Provide the (X, Y) coordinate of the cell's center where the given text is located.  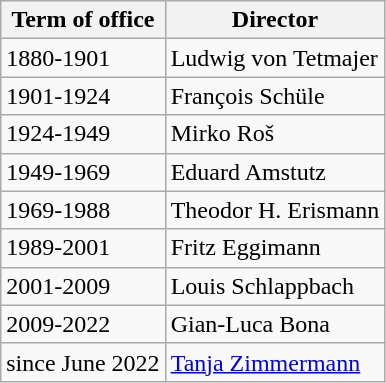
Term of office (83, 20)
Ludwig von Tetmajer (275, 58)
1901-1924 (83, 96)
Fritz Eggimann (275, 248)
Mirko Roš (275, 134)
since June 2022 (83, 362)
1989-2001 (83, 248)
2009-2022 (83, 324)
Gian-Luca Bona (275, 324)
Theodor H. Erismann (275, 210)
1924-1949 (83, 134)
Director (275, 20)
2001-2009 (83, 286)
1880-1901 (83, 58)
Louis Schlappbach (275, 286)
François Schüle (275, 96)
1969-1988 (83, 210)
Eduard Amstutz (275, 172)
Tanja Zimmermann (275, 362)
1949-1969 (83, 172)
